Return (x, y) of the center of cell containing provided text 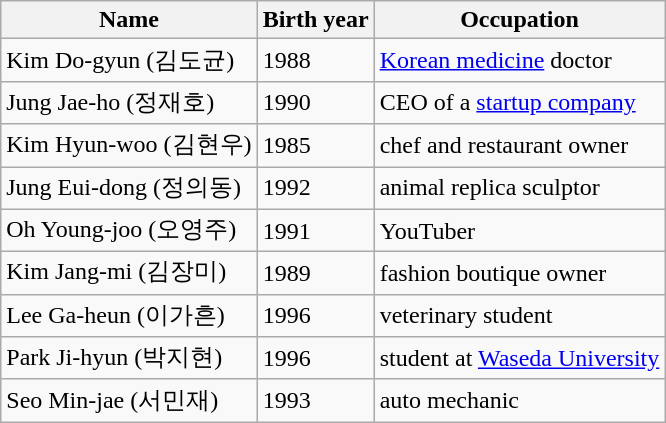
Name (129, 20)
animal replica sculptor (520, 188)
1990 (316, 102)
Birth year (316, 20)
auto mechanic (520, 400)
Kim Hyun-woo (김현우) (129, 146)
1993 (316, 400)
Jung Jae-ho (정재호) (129, 102)
fashion boutique owner (520, 274)
Occupation (520, 20)
1991 (316, 230)
Park Ji-hyun (박지현) (129, 358)
Korean medicine doctor (520, 60)
chef and restaurant owner (520, 146)
student at Waseda University (520, 358)
Jung Eui-dong (정의동) (129, 188)
Oh Young-joo (오영주) (129, 230)
CEO of a startup company (520, 102)
YouTuber (520, 230)
1992 (316, 188)
Lee Ga-heun (이가흔) (129, 316)
veterinary student (520, 316)
Seo Min-jae (서민재) (129, 400)
1989 (316, 274)
Kim Jang-mi (김장미) (129, 274)
Kim Do-gyun (김도균) (129, 60)
1985 (316, 146)
1988 (316, 60)
